Return the [x, y] coordinate for the center point of the cell that contains the specified text.  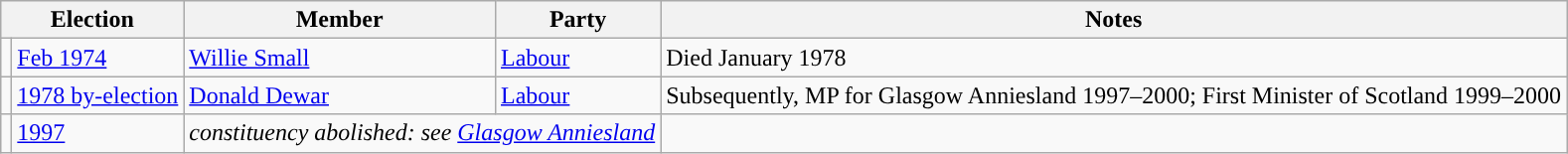
constituency abolished: see Glasgow Anniesland [422, 133]
Died January 1978 [1114, 58]
Election [92, 20]
Willie Small [340, 58]
Subsequently, MP for Glasgow Anniesland 1997–2000; First Minister of Scotland 1999–2000 [1114, 95]
Donald Dewar [340, 95]
Feb 1974 [97, 58]
Member [340, 20]
1978 by-election [97, 95]
1997 [97, 133]
Notes [1114, 20]
Party [578, 20]
